Pinpoint the cell where the given text exists, returning its (x, y) midpoint coordinate. 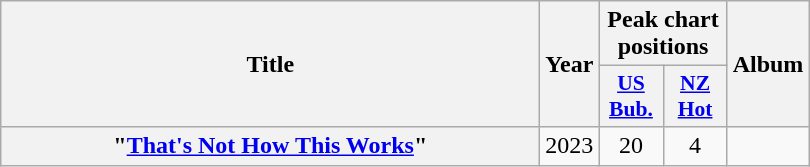
4 (695, 146)
Title (270, 64)
USBub. (631, 96)
Peak chart positions (663, 34)
2023 (570, 146)
Year (570, 64)
20 (631, 146)
Album (768, 64)
NZ Hot (695, 96)
"That's Not How This Works" (270, 146)
